From the cell containing the given text, extract its center point as [x, y] coordinate. 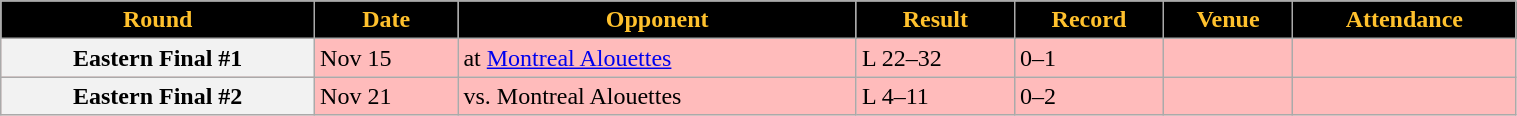
Nov 15 [386, 58]
Result [935, 20]
L 4–11 [935, 96]
vs. Montreal Alouettes [657, 96]
Nov 21 [386, 96]
Date [386, 20]
Attendance [1404, 20]
Opponent [657, 20]
0–2 [1088, 96]
Venue [1228, 20]
Eastern Final #2 [158, 96]
at Montreal Alouettes [657, 58]
Round [158, 20]
Record [1088, 20]
0–1 [1088, 58]
L 22–32 [935, 58]
Eastern Final #1 [158, 58]
